Return the (x, y) coordinate for the center point of the cell that contains the specified text.  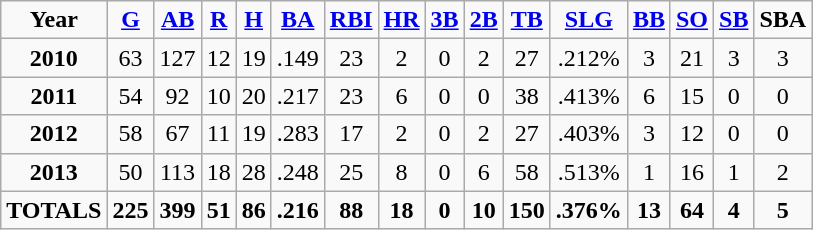
16 (692, 172)
67 (178, 134)
88 (351, 210)
225 (130, 210)
.513% (588, 172)
2013 (54, 172)
399 (178, 210)
.413% (588, 96)
HR (402, 20)
17 (351, 134)
38 (526, 96)
50 (130, 172)
2010 (54, 58)
2B (484, 20)
8 (402, 172)
86 (254, 210)
.283 (298, 134)
3B (444, 20)
TB (526, 20)
2012 (54, 134)
.248 (298, 172)
SO (692, 20)
G (130, 20)
.403% (588, 134)
64 (692, 210)
5 (783, 210)
127 (178, 58)
25 (351, 172)
11 (218, 134)
.216 (298, 210)
.376% (588, 210)
15 (692, 96)
.212% (588, 58)
150 (526, 210)
SBA (783, 20)
BA (298, 20)
TOTALS (54, 210)
92 (178, 96)
63 (130, 58)
Year (54, 20)
54 (130, 96)
H (254, 20)
13 (648, 210)
.217 (298, 96)
28 (254, 172)
R (218, 20)
AB (178, 20)
21 (692, 58)
20 (254, 96)
113 (178, 172)
RBI (351, 20)
51 (218, 210)
BB (648, 20)
SLG (588, 20)
2011 (54, 96)
4 (734, 210)
SB (734, 20)
.149 (298, 58)
